For the text-containing cell, return its midpoint in (X, Y) coordinate format. 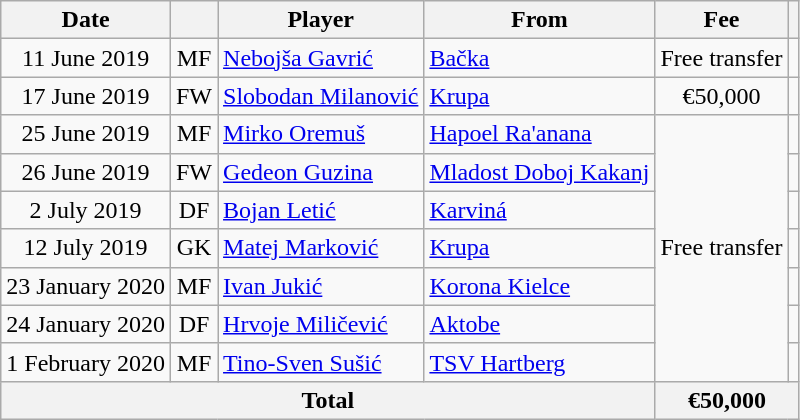
Fee (722, 20)
25 June 2019 (86, 134)
TSV Hartberg (540, 362)
Mladost Doboj Kakanj (540, 172)
Gedeon Guzina (321, 172)
Matej Marković (321, 248)
Hapoel Ra'anana (540, 134)
1 February 2020 (86, 362)
Karviná (540, 210)
24 January 2020 (86, 324)
2 July 2019 (86, 210)
Aktobe (540, 324)
Bačka (540, 58)
23 January 2020 (86, 286)
From (540, 20)
26 June 2019 (86, 172)
Date (86, 20)
Player (321, 20)
12 July 2019 (86, 248)
Hrvoje Miličević (321, 324)
Mirko Oremuš (321, 134)
Bojan Letić (321, 210)
17 June 2019 (86, 96)
Slobodan Milanović (321, 96)
GK (194, 248)
Tino-Sven Sušić (321, 362)
Nebojša Gavrić (321, 58)
Korona Kielce (540, 286)
11 June 2019 (86, 58)
Ivan Jukić (321, 286)
Total (328, 400)
